Extract the (X, Y) coordinate from the center of the cell holding the provided text.  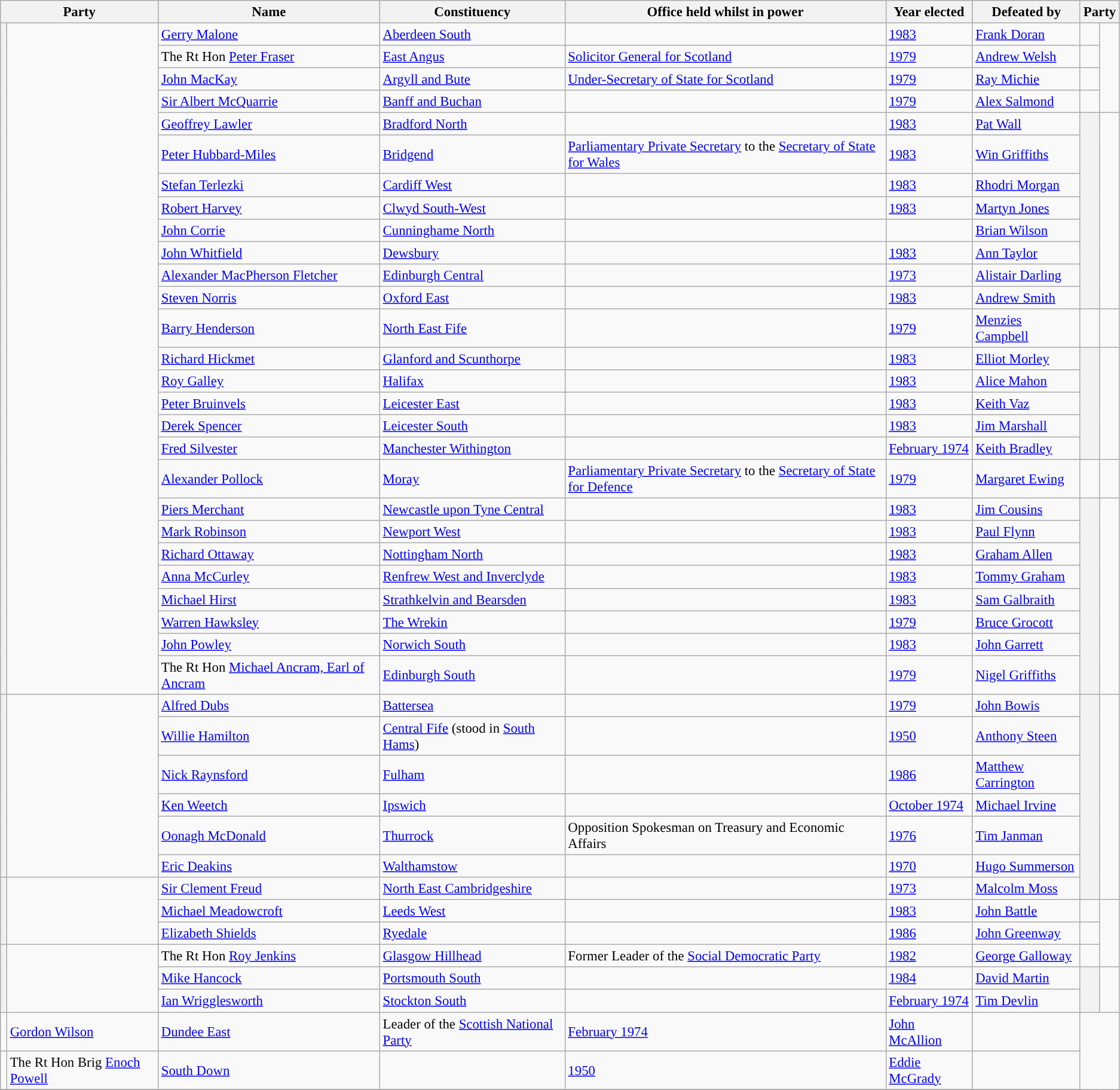
North East Cambridgeshire (472, 889)
Portsmouth South (472, 978)
Hugo Summerson (1026, 867)
Strathkelvin and Bearsden (472, 599)
John Battle (1026, 911)
Alistair Darling (1026, 275)
Tommy Graham (1026, 577)
Cunninghame North (472, 230)
Parliamentary Private Secretary to the Secretary of State for Wales (726, 154)
Sir Clement Freud (269, 889)
John McAllion (929, 1031)
Parliamentary Private Secretary to the Secretary of State for Defence (726, 479)
David Martin (1026, 978)
Pat Wall (1026, 124)
Jim Cousins (1026, 510)
Anthony Steen (1026, 736)
Elliot Morley (1026, 359)
Central Fife (stood in South Hams) (472, 736)
Sam Galbraith (1026, 599)
Frank Doran (1026, 35)
Alexander Pollock (269, 479)
Glanford and Scunthorpe (472, 359)
Paul Flynn (1026, 532)
Eddie McGrady (929, 1070)
John MacKay (269, 79)
Defeated by (1026, 12)
Edinburgh South (472, 675)
Steven Norris (269, 298)
Roy Galley (269, 381)
1970 (929, 867)
Matthew Carrington (1026, 774)
Alex Salmond (1026, 102)
John Garrett (1026, 644)
Clwyd South-West (472, 208)
South Down (269, 1070)
Graham Allen (1026, 555)
The Rt Hon Roy Jenkins (269, 956)
Gordon Wilson (82, 1031)
Bruce Grocott (1026, 622)
John Bowis (1026, 706)
Oxford East (472, 298)
Ann Taylor (1026, 253)
Walthamstow (472, 867)
John Corrie (269, 230)
Former Leader of the Social Democratic Party (726, 956)
The Wrekin (472, 622)
Robert Harvey (269, 208)
Aberdeen South (472, 35)
Ken Weetch (269, 805)
Opposition Spokesman on Treasury and Economic Affairs (726, 835)
Leicester South (472, 426)
Ian Wrigglesworth (269, 1001)
Richard Hickmet (269, 359)
Alexander MacPherson Fletcher (269, 275)
Martyn Jones (1026, 208)
Bradford North (472, 124)
Keith Vaz (1026, 403)
Michael Meadowcroft (269, 911)
Constituency (472, 12)
1976 (929, 835)
Peter Hubbard-Miles (269, 154)
Nigel Griffiths (1026, 675)
Moray (472, 479)
Newport West (472, 532)
Michael Hirst (269, 599)
Newcastle upon Tyne Central (472, 510)
Andrew Smith (1026, 298)
Piers Merchant (269, 510)
October 1974 (929, 805)
East Angus (472, 57)
John Whitfield (269, 253)
Office held whilst in power (726, 12)
Year elected (929, 12)
Rhodri Morgan (1026, 185)
Stockton South (472, 1001)
Dundee East (269, 1031)
Cardiff West (472, 185)
Norwich South (472, 644)
Margaret Ewing (1026, 479)
Elizabeth Shields (269, 933)
1984 (929, 978)
Bridgend (472, 154)
Ipswich (472, 805)
Name (269, 12)
Willie Hamilton (269, 736)
Michael Irvine (1026, 805)
George Galloway (1026, 956)
Under-Secretary of State for Scotland (726, 79)
Geoffrey Lawler (269, 124)
Oonagh McDonald (269, 835)
Leicester East (472, 403)
Manchester Withington (472, 449)
Peter Bruinvels (269, 403)
Renfrew West and Inverclyde (472, 577)
North East Fife (472, 329)
Barry Henderson (269, 329)
Fulham (472, 774)
Leeds West (472, 911)
John Greenway (1026, 933)
Ray Michie (1026, 79)
Edinburgh Central (472, 275)
John Powley (269, 644)
Sir Albert McQuarrie (269, 102)
The Rt Hon Michael Ancram, Earl of Ancram (269, 675)
Nick Raynsford (269, 774)
1982 (929, 956)
Win Griffiths (1026, 154)
Argyll and Bute (472, 79)
Mark Robinson (269, 532)
Eric Deakins (269, 867)
Derek Spencer (269, 426)
The Rt Hon Peter Fraser (269, 57)
Warren Hawksley (269, 622)
Thurrock (472, 835)
The Rt Hon Brig Enoch Powell (82, 1070)
Jim Marshall (1026, 426)
Keith Bradley (1026, 449)
Anna McCurley (269, 577)
Solicitor General for Scotland (726, 57)
Halifax (472, 381)
Andrew Welsh (1026, 57)
Ryedale (472, 933)
Menzies Campbell (1026, 329)
Glasgow Hillhead (472, 956)
Leader of the Scottish National Party (472, 1031)
Dewsbury (472, 253)
Brian Wilson (1026, 230)
Tim Janman (1026, 835)
Fred Silvester (269, 449)
Richard Ottaway (269, 555)
Alice Mahon (1026, 381)
Alfred Dubs (269, 706)
Banff and Buchan (472, 102)
Battersea (472, 706)
Tim Devlin (1026, 1001)
Gerry Malone (269, 35)
Nottingham North (472, 555)
Stefan Terlezki (269, 185)
Malcolm Moss (1026, 889)
Mike Hancock (269, 978)
